Output the (X, Y) coordinate of the center of the cell containing the given text.  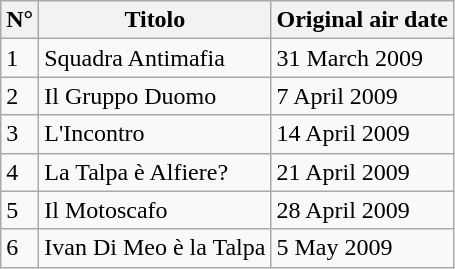
5 (20, 210)
6 (20, 248)
4 (20, 172)
14 April 2009 (362, 134)
21 April 2009 (362, 172)
Titolo (155, 20)
Squadra Antimafia (155, 58)
5 May 2009 (362, 248)
2 (20, 96)
31 March 2009 (362, 58)
Il Motoscafo (155, 210)
Ivan Di Meo è la Talpa (155, 248)
Il Gruppo Duomo (155, 96)
7 April 2009 (362, 96)
28 April 2009 (362, 210)
3 (20, 134)
1 (20, 58)
N° (20, 20)
L'Incontro (155, 134)
La Talpa è Alfiere? (155, 172)
Original air date (362, 20)
